Determine the (X, Y) coordinate at the center of the cell enclosing the given text.  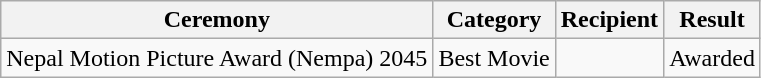
Best Movie (494, 58)
Result (712, 20)
Ceremony (217, 20)
Awarded (712, 58)
Recipient (609, 20)
Category (494, 20)
Nepal Motion Picture Award (Nempa) 2045 (217, 58)
